Provide the [x, y] coordinate of the cell's center where the given text is located.  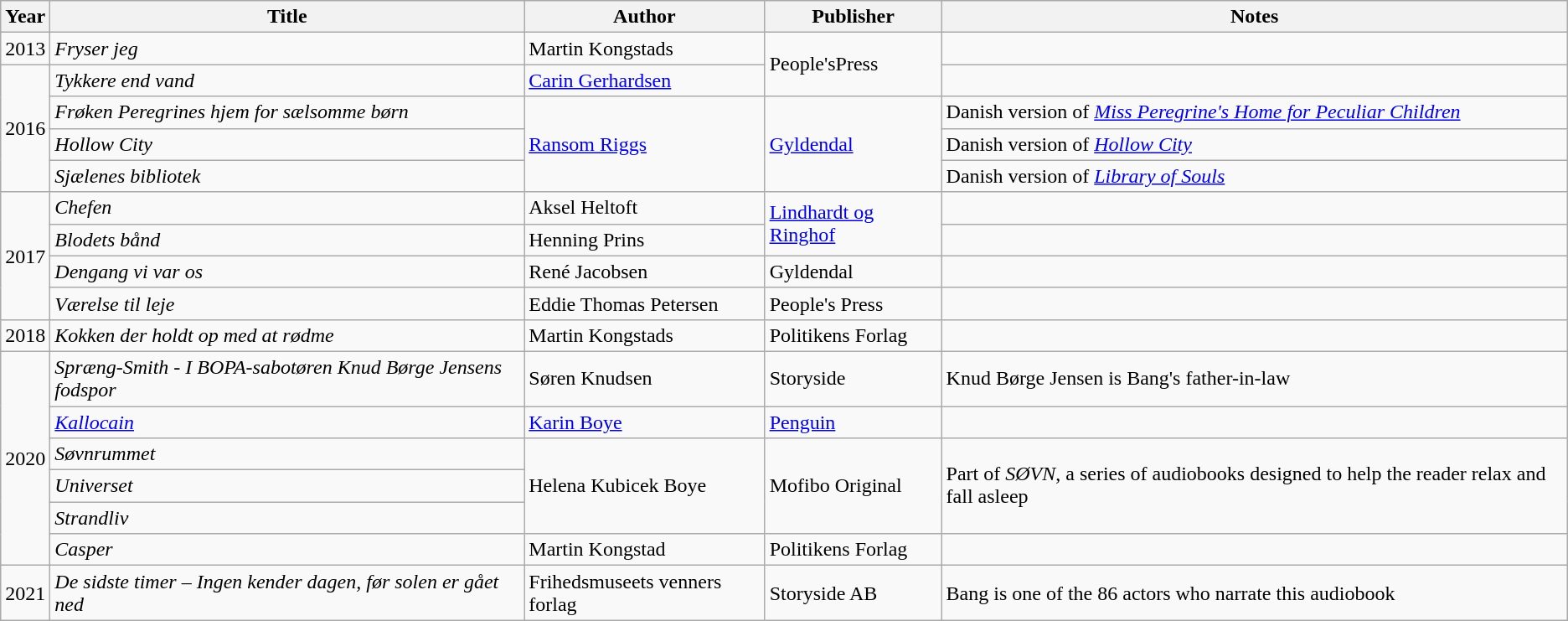
Author [645, 17]
Publisher [853, 17]
Universet [287, 486]
Strandliv [287, 518]
2013 [25, 49]
Dengang vi var os [287, 272]
2018 [25, 335]
Chefen [287, 208]
De sidste timer – Ingen kender dagen, før solen er gået ned [287, 593]
Danish version of Library of Souls [1255, 176]
Part of SØVN, a series of audiobooks designed to help the reader relax and fall asleep [1255, 486]
2021 [25, 593]
Ransom Riggs [645, 144]
Casper [287, 550]
2020 [25, 458]
People'sPress [853, 65]
Hollow City [287, 144]
Frøken Peregrines hjem for sælsomme børn [287, 112]
Fryser jeg [287, 49]
Year [25, 17]
Blodets bånd [287, 240]
People's Press [853, 303]
Helena Kubicek Boye [645, 486]
Martin Kongstad [645, 550]
Title [287, 17]
Knud Børge Jensen is Bang's father-in-law [1255, 379]
Notes [1255, 17]
Kokken der holdt op med at rødme [287, 335]
Lindhardt og Ringhof [853, 224]
Søvnrummet [287, 454]
Spræng-Smith - I BOPA-sabotøren Knud Børge Jensens fodspor [287, 379]
2017 [25, 256]
Tykkere end vand [287, 80]
Aksel Heltoft [645, 208]
Karin Boye [645, 422]
Penguin [853, 422]
Danish version of Miss Peregrine's Home for Peculiar Children [1255, 112]
Mofibo Original [853, 486]
René Jacobsen [645, 272]
Storyside [853, 379]
Henning Prins [645, 240]
Frihedsmuseets venners forlag [645, 593]
Eddie Thomas Petersen [645, 303]
Danish version of Hollow City [1255, 144]
Carin Gerhardsen [645, 80]
Sjælenes bibliotek [287, 176]
Kallocain [287, 422]
Bang is one of the 86 actors who narrate this audiobook [1255, 593]
Storyside AB [853, 593]
2016 [25, 128]
Værelse til leje [287, 303]
Søren Knudsen [645, 379]
